From the cell containing the given text, extract its center point as (X, Y) coordinate. 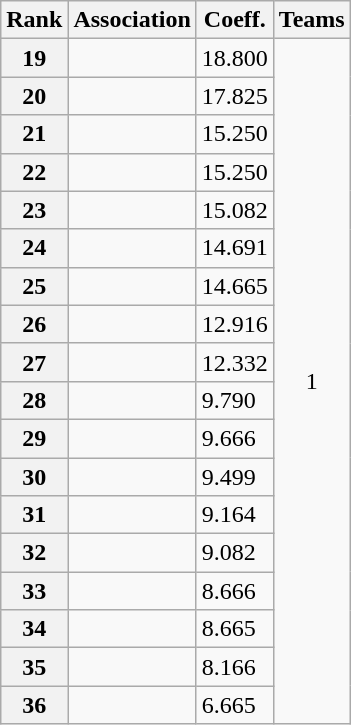
32 (34, 553)
15.082 (234, 210)
8.665 (234, 629)
9.666 (234, 438)
20 (34, 96)
Rank (34, 20)
14.665 (234, 286)
14.691 (234, 248)
9.082 (234, 553)
31 (34, 515)
23 (34, 210)
36 (34, 705)
27 (34, 362)
Association (132, 20)
30 (34, 477)
28 (34, 400)
17.825 (234, 96)
9.499 (234, 477)
22 (34, 172)
12.332 (234, 362)
24 (34, 248)
8.166 (234, 667)
33 (34, 591)
25 (34, 286)
8.666 (234, 591)
Coeff. (234, 20)
35 (34, 667)
34 (34, 629)
1 (312, 382)
12.916 (234, 324)
18.800 (234, 58)
19 (34, 58)
6.665 (234, 705)
26 (34, 324)
9.790 (234, 400)
Teams (312, 20)
29 (34, 438)
21 (34, 134)
9.164 (234, 515)
